Search for the cell housing the specified text and yield its (X, Y) center coordinate. 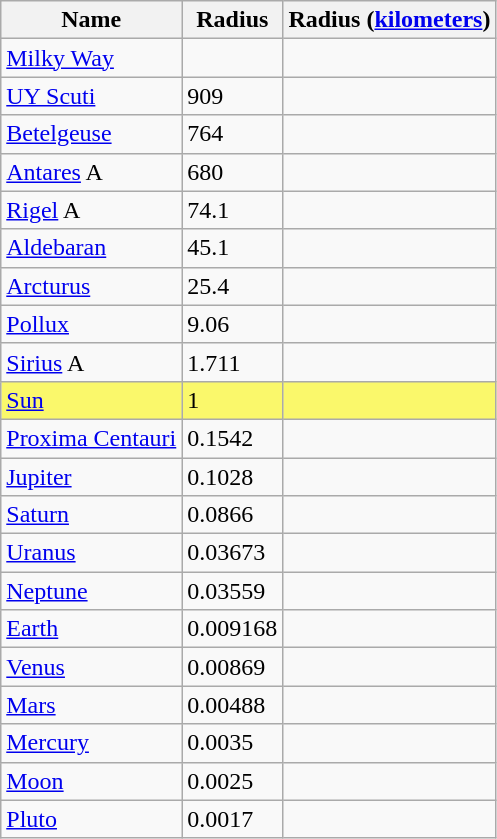
74.1 (232, 210)
1 (232, 400)
Pluto (92, 819)
Saturn (92, 515)
25.4 (232, 286)
1.711 (232, 362)
45.1 (232, 248)
Mercury (92, 743)
Arcturus (92, 286)
Rigel A (92, 210)
0.0035 (232, 743)
Name (92, 20)
0.0017 (232, 819)
Radius (232, 20)
0.1542 (232, 438)
0.00488 (232, 705)
Earth (92, 629)
Uranus (92, 553)
UY Scuti (92, 96)
9.06 (232, 324)
0.0866 (232, 515)
0.1028 (232, 477)
0.009168 (232, 629)
Antares A (92, 172)
0.03673 (232, 553)
Betelgeuse (92, 134)
909 (232, 96)
680 (232, 172)
Venus (92, 667)
Sun (92, 400)
Moon (92, 781)
Mars (92, 705)
Neptune (92, 591)
Jupiter (92, 477)
0.03559 (232, 591)
Proxima Centauri (92, 438)
Milky Way (92, 58)
0.0025 (232, 781)
764 (232, 134)
Radius (kilometers) (390, 20)
Aldebaran (92, 248)
0.00869 (232, 667)
Pollux (92, 324)
Sirius A (92, 362)
